For the text-containing cell, return its midpoint in (x, y) coordinate format. 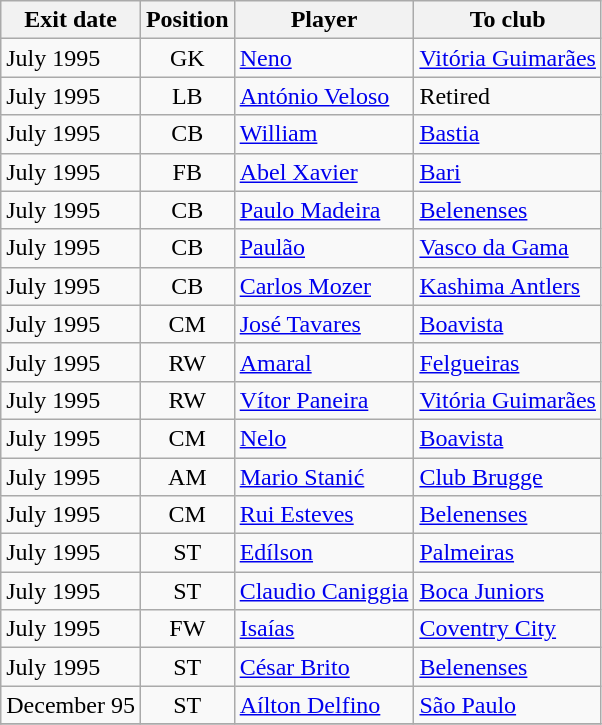
FB (187, 172)
Neno (324, 58)
Bastia (508, 134)
Rui Esteves (324, 515)
Amaral (324, 362)
Isaías (324, 629)
Aílton Delfino (324, 705)
Vasco da Gama (508, 248)
Club Brugge (508, 477)
Carlos Mozer (324, 286)
Position (187, 20)
São Paulo (508, 705)
William (324, 134)
Player (324, 20)
GK (187, 58)
FW (187, 629)
LB (187, 96)
Exit date (71, 20)
Bari (508, 172)
Paulão (324, 248)
To club (508, 20)
Kashima Antlers (508, 286)
Nelo (324, 438)
Palmeiras (508, 553)
Edílson (324, 553)
Boca Juniors (508, 591)
Mario Stanić (324, 477)
Coventry City (508, 629)
Abel Xavier (324, 172)
December 95 (71, 705)
José Tavares (324, 324)
Vítor Paneira (324, 400)
Retired (508, 96)
AM (187, 477)
Claudio Caniggia (324, 591)
Felgueiras (508, 362)
Paulo Madeira (324, 210)
António Veloso (324, 96)
César Brito (324, 667)
